Find where the given text appears and provide that cell's center as (X, Y) coordinate. 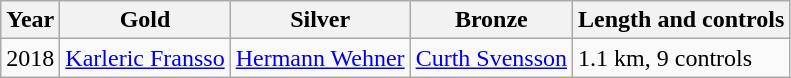
Karleric Fransso (145, 58)
2018 (30, 58)
1.1 km, 9 controls (682, 58)
Length and controls (682, 20)
Curth Svensson (491, 58)
Year (30, 20)
Bronze (491, 20)
Gold (145, 20)
Hermann Wehner (320, 58)
Silver (320, 20)
